Locate the cell with the specified text and output its (x, y) center coordinate. 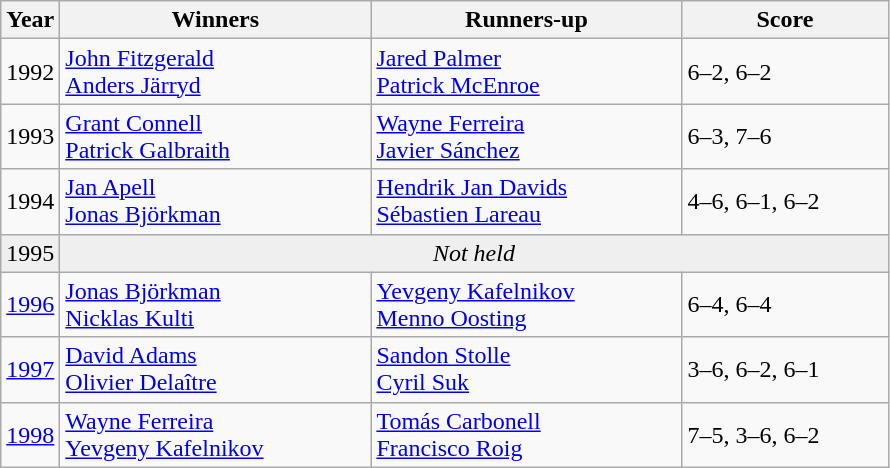
Wayne Ferreira Javier Sánchez (526, 136)
John Fitzgerald Anders Järryd (216, 72)
1996 (30, 304)
Score (785, 20)
Not held (474, 253)
Winners (216, 20)
Year (30, 20)
Yevgeny Kafelnikov Menno Oosting (526, 304)
6–3, 7–6 (785, 136)
1997 (30, 370)
David Adams Olivier Delaître (216, 370)
1995 (30, 253)
7–5, 3–6, 6–2 (785, 434)
Runners-up (526, 20)
6–4, 6–4 (785, 304)
1994 (30, 202)
6–2, 6–2 (785, 72)
1992 (30, 72)
Sandon Stolle Cyril Suk (526, 370)
Jan Apell Jonas Björkman (216, 202)
Jonas Björkman Nicklas Kulti (216, 304)
1998 (30, 434)
Jared Palmer Patrick McEnroe (526, 72)
1993 (30, 136)
4–6, 6–1, 6–2 (785, 202)
3–6, 6–2, 6–1 (785, 370)
Wayne Ferreira Yevgeny Kafelnikov (216, 434)
Hendrik Jan Davids Sébastien Lareau (526, 202)
Tomás Carbonell Francisco Roig (526, 434)
Grant Connell Patrick Galbraith (216, 136)
